Identify which cell holds the provided text, then report its [x, y] central coordinate. 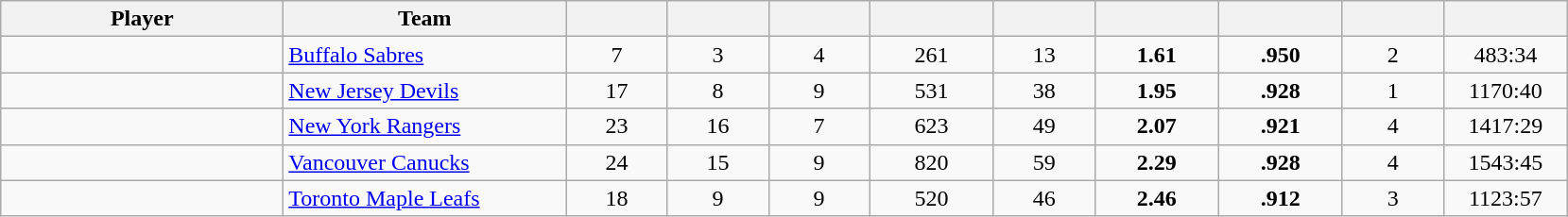
49 [1043, 126]
8 [718, 91]
1123:57 [1505, 198]
13 [1043, 55]
.921 [1280, 126]
1.95 [1157, 91]
2.07 [1157, 126]
18 [616, 198]
New York Rangers [425, 126]
.912 [1280, 198]
59 [1043, 162]
17 [616, 91]
1170:40 [1505, 91]
23 [616, 126]
1.61 [1157, 55]
261 [932, 55]
Team [425, 19]
Player [142, 19]
Vancouver Canucks [425, 162]
623 [932, 126]
46 [1043, 198]
38 [1043, 91]
16 [718, 126]
820 [932, 162]
.950 [1280, 55]
Buffalo Sabres [425, 55]
24 [616, 162]
1417:29 [1505, 126]
2.46 [1157, 198]
531 [932, 91]
483:34 [1505, 55]
2 [1393, 55]
520 [932, 198]
2.29 [1157, 162]
1 [1393, 91]
New Jersey Devils [425, 91]
Toronto Maple Leafs [425, 198]
1543:45 [1505, 162]
15 [718, 162]
